Provide the [x, y] coordinate of the cell's center where the given text is located.  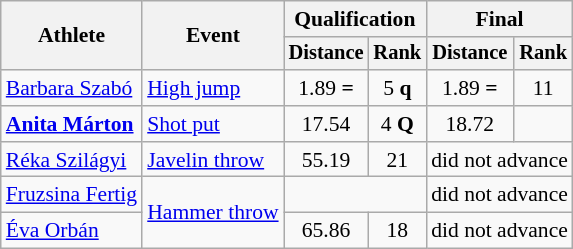
55.19 [326, 160]
Hammer throw [212, 212]
Event [212, 36]
Éva Orbán [72, 231]
Javelin throw [212, 160]
Fruzsina Fertig [72, 195]
17.54 [326, 124]
18 [398, 231]
Qualification [355, 19]
Barbara Szabó [72, 88]
5 q [398, 88]
18.72 [470, 124]
21 [398, 160]
65.86 [326, 231]
High jump [212, 88]
Shot put [212, 124]
11 [544, 88]
4 Q [398, 124]
Anita Márton [72, 124]
Athlete [72, 36]
Final [500, 19]
Réka Szilágyi [72, 160]
